From the cell containing the given text, extract its center point as [X, Y] coordinate. 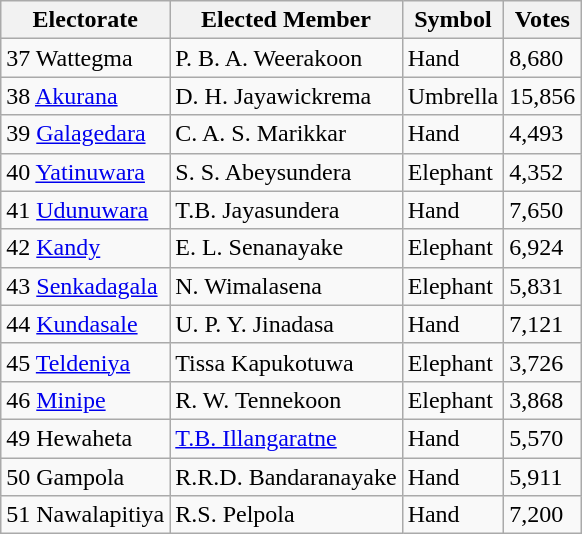
C. A. S. Marikkar [286, 134]
4,352 [542, 172]
R.R.D. Bandaranayake [286, 477]
46 Minipe [86, 400]
43 Senkadagala [86, 286]
50 Gampola [86, 477]
39 Galagedara [86, 134]
3,868 [542, 400]
Electorate [86, 20]
38 Akurana [86, 96]
37 Wattegma [86, 58]
5,911 [542, 477]
E. L. Senanayake [286, 248]
Votes [542, 20]
Symbol [453, 20]
8,680 [542, 58]
R. W. Tennekoon [286, 400]
P. B. A. Weerakoon [286, 58]
7,200 [542, 515]
7,650 [542, 210]
R.S. Pelpola [286, 515]
42 Kandy [86, 248]
T.B. Jayasundera [286, 210]
49 Hewaheta [86, 438]
6,924 [542, 248]
Tissa Kapukotuwa [286, 362]
41 Udunuwara [86, 210]
51 Nawalapitiya [86, 515]
44 Kundasale [86, 324]
U. P. Y. Jinadasa [286, 324]
5,570 [542, 438]
Elected Member [286, 20]
T.B. Illangaratne [286, 438]
Umbrella [453, 96]
5,831 [542, 286]
4,493 [542, 134]
3,726 [542, 362]
45 Teldeniya [86, 362]
15,856 [542, 96]
N. Wimalasena [286, 286]
S. S. Abeysundera [286, 172]
7,121 [542, 324]
40 Yatinuwara [86, 172]
D. H. Jayawickrema [286, 96]
